Provide the (x, y) coordinate of the cell's center where the given text is located.  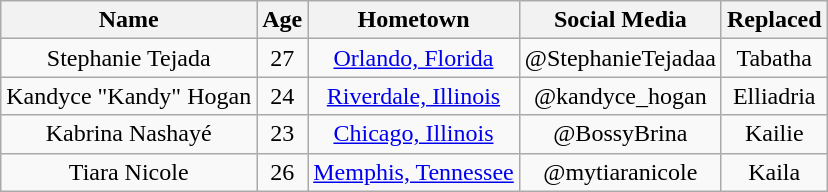
Tabatha (774, 58)
Riverdale, Illinois (414, 96)
@StephanieTejadaa (620, 58)
27 (282, 58)
23 (282, 134)
Kabrina Nashayé (129, 134)
Elliadria (774, 96)
Age (282, 20)
Replaced (774, 20)
Memphis, Tennessee (414, 172)
Kailie (774, 134)
@mytiaranicole (620, 172)
Kandyce "Kandy" Hogan (129, 96)
24 (282, 96)
Tiara Nicole (129, 172)
Orlando, Florida (414, 58)
@kandyce_hogan (620, 96)
Name (129, 20)
26 (282, 172)
@BossyBrina (620, 134)
Kaila (774, 172)
Social Media (620, 20)
Hometown (414, 20)
Chicago, Illinois (414, 134)
Stephanie Tejada (129, 58)
